For the text-containing cell, return its midpoint in (x, y) coordinate format. 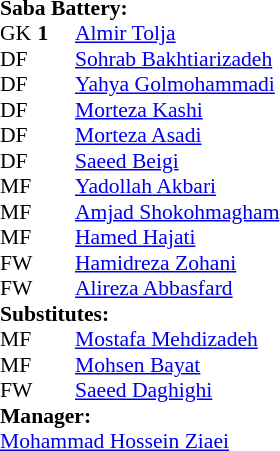
Yadollah Akbari (177, 187)
Hamidreza Zohani (177, 263)
Morteza Asadi (177, 135)
Hamed Hajati (177, 237)
Substitutes: (140, 314)
Manager: (140, 416)
Sohrab Bakhtiarizadeh (177, 59)
Mohsen Bayat (177, 365)
Morteza Kashi (177, 110)
Amjad Shokohmagham (177, 212)
Alireza Abbasfard (177, 289)
Mostafa Mehdizadeh (177, 339)
1 (57, 33)
GK (19, 33)
Almir Tolja (177, 33)
Saeed Daghighi (177, 391)
Yahya Golmohammadi (177, 85)
Saeed Beigi (177, 161)
